Output the (X, Y) coordinate of the center of the cell containing the given text.  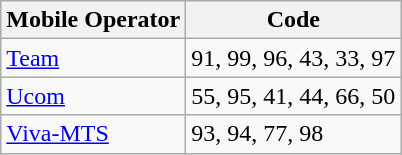
91, 99, 96, 43, 33, 97 (294, 58)
Ucom (94, 96)
55, 95, 41, 44, 66, 50 (294, 96)
Viva-MTS (94, 134)
Mobile Operator (94, 20)
93, 94, 77, 98 (294, 134)
Code (294, 20)
Team (94, 58)
